Search for the cell housing the specified text and yield its [X, Y] center coordinate. 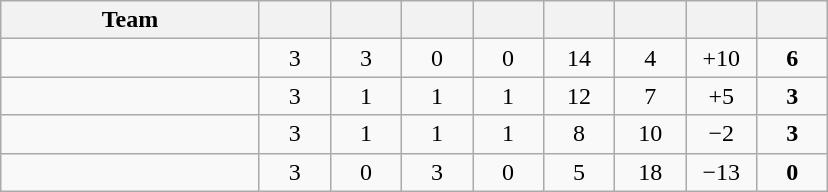
7 [650, 96]
+10 [722, 58]
4 [650, 58]
Team [130, 20]
10 [650, 134]
−2 [722, 134]
−13 [722, 172]
5 [580, 172]
18 [650, 172]
8 [580, 134]
+5 [722, 96]
14 [580, 58]
6 [792, 58]
12 [580, 96]
